Return the (X, Y) coordinate for the center point of the cell that contains the specified text.  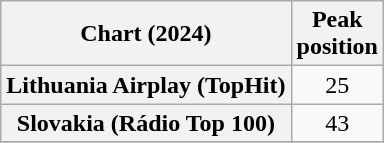
Peakposition (337, 34)
Chart (2024) (146, 34)
25 (337, 85)
Lithuania Airplay (TopHit) (146, 85)
Slovakia (Rádio Top 100) (146, 123)
43 (337, 123)
